Extract the [x, y] coordinate from the center of the cell holding the provided text.  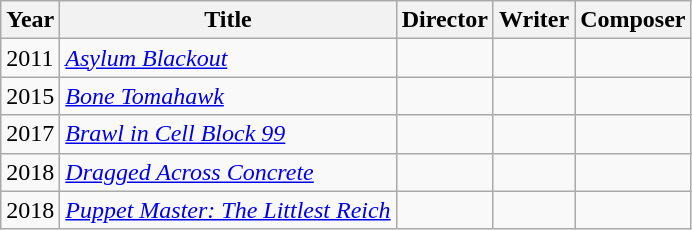
Puppet Master: The Littlest Reich [228, 210]
Writer [534, 20]
Dragged Across Concrete [228, 172]
Year [30, 20]
Director [444, 20]
Asylum Blackout [228, 58]
2011 [30, 58]
Title [228, 20]
Composer [633, 20]
2017 [30, 134]
Bone Tomahawk [228, 96]
Brawl in Cell Block 99 [228, 134]
2015 [30, 96]
